Scan for the cell matching the given text and deliver its (x, y) coordinate at center. 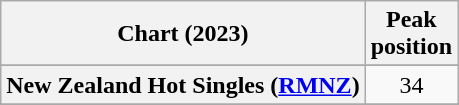
New Zealand Hot Singles (RMNZ) (183, 85)
Peakposition (411, 34)
Chart (2023) (183, 34)
34 (411, 85)
